Provide the (x, y) coordinate of the cell's center where the given text is located.  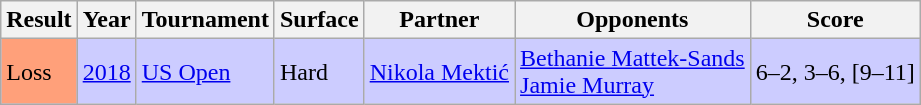
Score (835, 20)
Bethanie Mattek-Sands Jamie Murray (633, 72)
Partner (439, 20)
Year (106, 20)
Opponents (633, 20)
Tournament (205, 20)
2018 (106, 72)
Result (39, 20)
6–2, 3–6, [9–11] (835, 72)
Nikola Mektić (439, 72)
US Open (205, 72)
Surface (319, 20)
Hard (319, 72)
Loss (39, 72)
